For the text-containing cell, return its midpoint in (x, y) coordinate format. 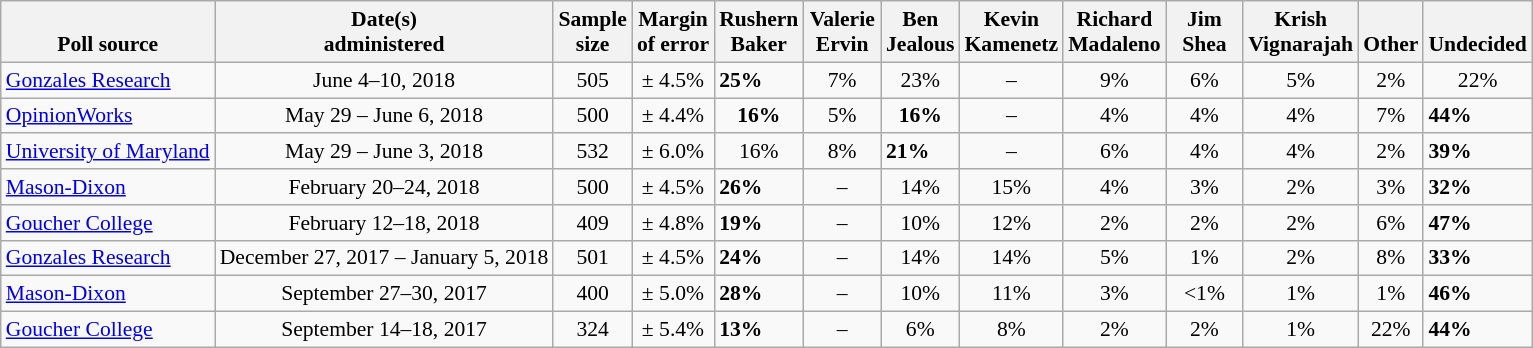
KevinKamenetz (1012, 32)
± 4.4% (673, 116)
26% (758, 187)
505 (592, 80)
September 14–18, 2017 (384, 330)
13% (758, 330)
24% (758, 258)
Samplesize (592, 32)
409 (592, 223)
<1% (1205, 294)
Poll source (108, 32)
Marginof error (673, 32)
32% (1477, 187)
15% (1012, 187)
19% (758, 223)
501 (592, 258)
Date(s)administered (384, 32)
532 (592, 152)
12% (1012, 223)
OpinionWorks (108, 116)
324 (592, 330)
JimShea (1205, 32)
± 4.8% (673, 223)
February 12–18, 2018 (384, 223)
11% (1012, 294)
ValerieErvin (842, 32)
May 29 – June 6, 2018 (384, 116)
University of Maryland (108, 152)
25% (758, 80)
46% (1477, 294)
47% (1477, 223)
December 27, 2017 – January 5, 2018 (384, 258)
400 (592, 294)
33% (1477, 258)
September 27–30, 2017 (384, 294)
± 5.0% (673, 294)
KrishVignarajah (1300, 32)
February 20–24, 2018 (384, 187)
RushernBaker (758, 32)
39% (1477, 152)
Undecided (1477, 32)
May 29 – June 3, 2018 (384, 152)
BenJealous (920, 32)
23% (920, 80)
± 5.4% (673, 330)
28% (758, 294)
± 6.0% (673, 152)
9% (1114, 80)
RichardMadaleno (1114, 32)
Other (1390, 32)
21% (920, 152)
June 4–10, 2018 (384, 80)
